Return [X, Y] of the center of cell containing provided text 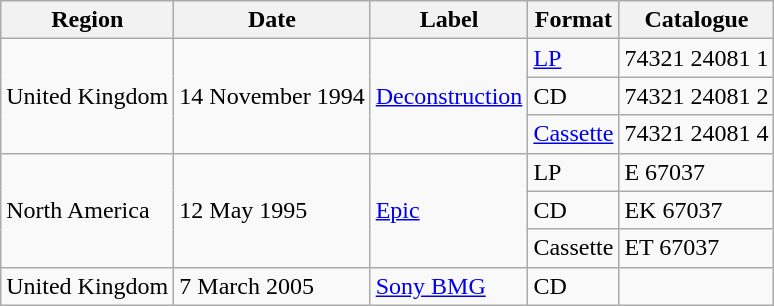
Deconstruction [449, 96]
14 November 1994 [272, 96]
Catalogue [696, 20]
North America [88, 210]
Date [272, 20]
Label [449, 20]
12 May 1995 [272, 210]
ET 67037 [696, 248]
E 67037 [696, 172]
Region [88, 20]
74321 24081 1 [696, 58]
74321 24081 2 [696, 96]
Sony BMG [449, 286]
EK 67037 [696, 210]
7 March 2005 [272, 286]
74321 24081 4 [696, 134]
Epic [449, 210]
Format [574, 20]
